Extract the [X, Y] coordinate from the center of the cell holding the provided text.  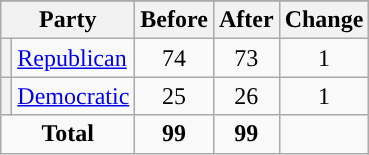
Party [68, 20]
74 [174, 58]
Before [174, 20]
Democratic [74, 96]
Total [68, 134]
Change [324, 20]
25 [174, 96]
After [246, 20]
26 [246, 96]
Republican [74, 58]
73 [246, 58]
